Determine the (x, y) coordinate at the center of the cell enclosing the given text.  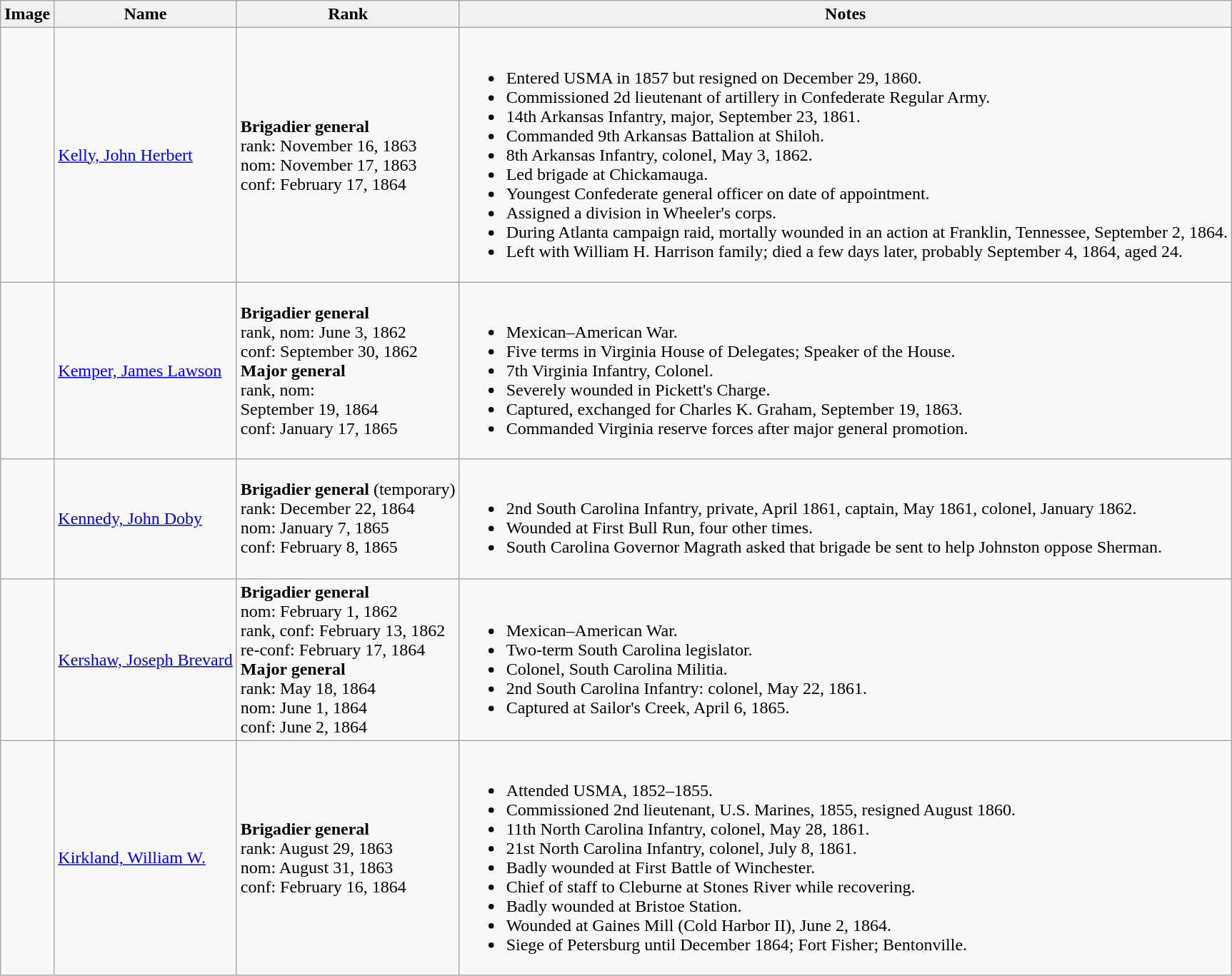
Brigadier generalrank: August 29, 1863nom: August 31, 1863conf: February 16, 1864 (348, 858)
Brigadier generalrank: November 16, 1863nom: November 17, 1863conf: February 17, 1864 (348, 155)
Kelly, John Herbert (146, 155)
Kennedy, John Doby (146, 518)
Kershaw, Joseph Brevard (146, 660)
Rank (348, 14)
Brigadier general (temporary)rank: December 22, 1864nom: January 7, 1865conf: February 8, 1865 (348, 518)
Kirkland, William W. (146, 858)
Kemper, James Lawson (146, 371)
Name (146, 14)
Notes (846, 14)
Image (27, 14)
Brigadier generalrank, nom: June 3, 1862conf: September 30, 1862Major generalrank, nom:September 19, 1864conf: January 17, 1865 (348, 371)
